Return (X, Y) of the center of cell containing provided text 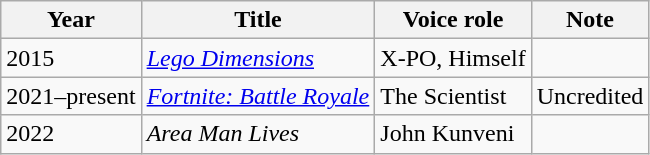
John Kunveni (453, 134)
The Scientist (453, 96)
Year (71, 20)
Fortnite: Battle Royale (258, 96)
X-PO, Himself (453, 58)
2021–present (71, 96)
Area Man Lives (258, 134)
Lego Dimensions (258, 58)
Uncredited (590, 96)
Title (258, 20)
Note (590, 20)
2022 (71, 134)
2015 (71, 58)
Voice role (453, 20)
